From the cell containing the given text, extract its center point as [x, y] coordinate. 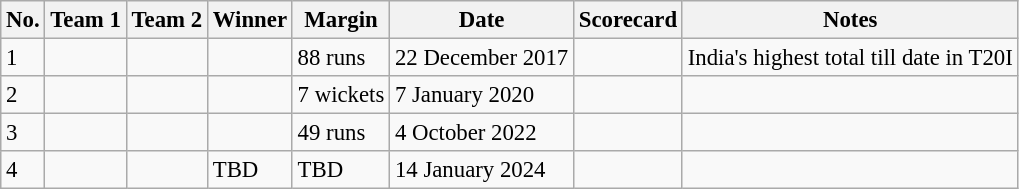
22 December 2017 [482, 58]
4 [23, 170]
49 runs [340, 133]
88 runs [340, 58]
7 January 2020 [482, 95]
Date [482, 20]
No. [23, 20]
Scorecard [628, 20]
14 January 2024 [482, 170]
4 October 2022 [482, 133]
Winner [250, 20]
Team 2 [166, 20]
Team 1 [86, 20]
2 [23, 95]
Notes [850, 20]
7 wickets [340, 95]
3 [23, 133]
1 [23, 58]
India's highest total till date in T20I [850, 58]
Margin [340, 20]
